Locate the cell with the specified text and output its [x, y] center coordinate. 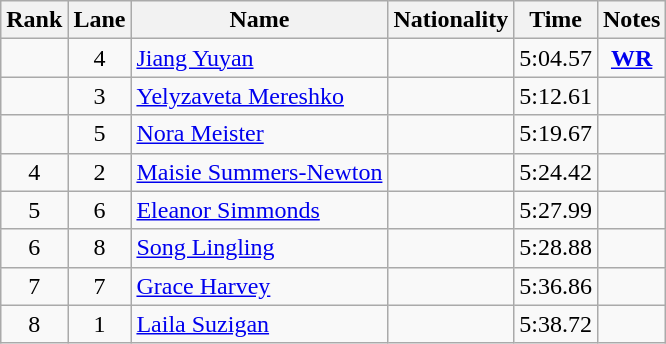
Rank [34, 20]
Nora Meister [260, 134]
WR [631, 58]
5:24.42 [556, 172]
Jiang Yuyan [260, 58]
3 [100, 96]
5:12.61 [556, 96]
Maisie Summers-Newton [260, 172]
5:27.99 [556, 210]
Notes [631, 20]
Lane [100, 20]
Eleanor Simmonds [260, 210]
Nationality [451, 20]
2 [100, 172]
Song Lingling [260, 248]
5:19.67 [556, 134]
Time [556, 20]
5:36.86 [556, 286]
1 [100, 324]
5:04.57 [556, 58]
Laila Suzigan [260, 324]
Name [260, 20]
5:38.72 [556, 324]
Grace Harvey [260, 286]
5:28.88 [556, 248]
Yelyzaveta Mereshko [260, 96]
